Output the [X, Y] coordinate of the center of the cell containing the given text.  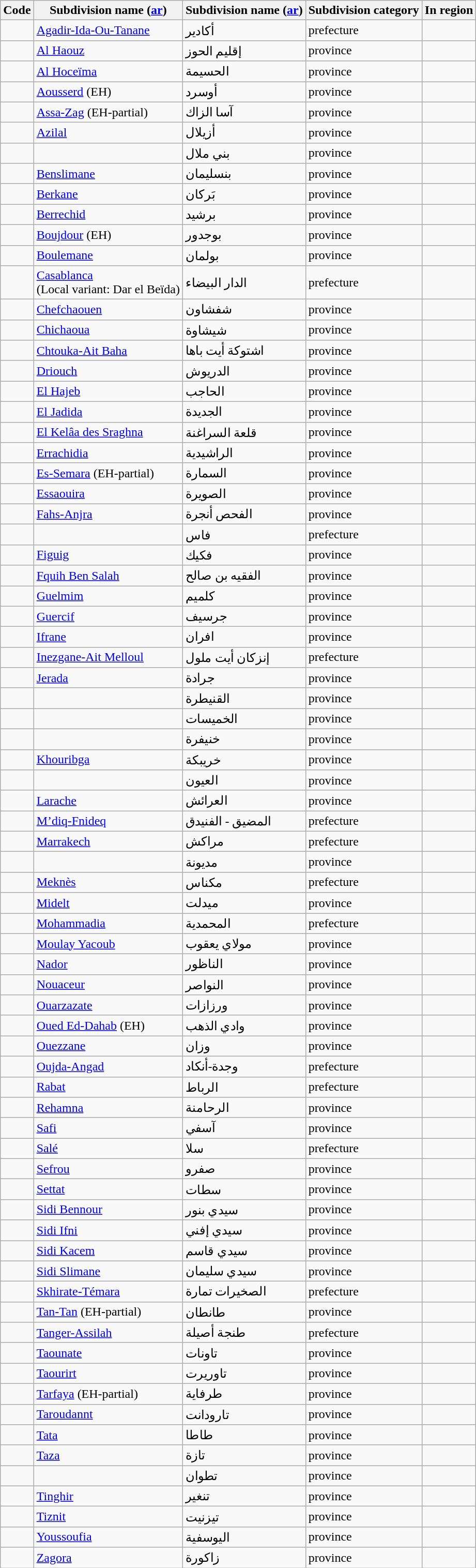
الدريوش [244, 371]
إقليم الحوز [244, 51]
اشتوكة أيت باها [244, 351]
Berrechid [108, 215]
Figuig [108, 555]
إنزكان أيت ملول [244, 657]
Essaouira [108, 494]
Es-Semara (EH-partial) [108, 473]
طرفاية [244, 1394]
Nouaceur [108, 985]
المضيق - الفنيدق [244, 821]
القنيطرة [244, 698]
الرحامنة [244, 1108]
تنغير [244, 1496]
مديونة [244, 862]
Nador [108, 964]
Taounate [108, 1353]
Tarfaya (EH-partial) [108, 1394]
Rehamna [108, 1108]
El Hajeb [108, 391]
Fahs-Anjra [108, 514]
Jerada [108, 678]
Sidi Ifni [108, 1230]
Larache [108, 801]
تازة [244, 1455]
فاس [244, 535]
Subdivision category [364, 10]
Sidi Bennour [108, 1210]
Ifrane [108, 637]
Driouch [108, 371]
Oued Ed-Dahab (EH) [108, 1026]
قلعة السراغنة [244, 432]
أزيلال [244, 133]
سلا [244, 1149]
Safi [108, 1128]
Boulemane [108, 255]
Guelmim [108, 596]
Sidi Kacem [108, 1250]
Chichaoua [108, 330]
افران [244, 637]
الرباط [244, 1087]
Casablanca(Local variant: Dar el Beïda) [108, 282]
جرادة [244, 678]
تاوريرت [244, 1374]
Settat [108, 1189]
تطوان [244, 1476]
الخميسات [244, 719]
الراشيدية [244, 453]
Errachidia [108, 453]
وجدة-أنكاد [244, 1066]
In region [449, 10]
مراكش [244, 841]
Zagora [108, 1558]
Inezgane-Ait Melloul [108, 657]
Sefrou [108, 1169]
بنسليمان [244, 174]
الفحص أنجرة [244, 514]
Assa-Zag (EH-partial) [108, 112]
سيدي بنور [244, 1210]
Sidi Slimane [108, 1271]
المحمدية [244, 924]
الدار البيضاء [244, 282]
برشيد [244, 215]
الجديدة [244, 412]
تارودانت [244, 1414]
كلميم [244, 596]
Youssoufia [108, 1537]
بولمان [244, 255]
Fquih Ben Salah [108, 576]
Rabat [108, 1087]
أوسرد [244, 92]
Guercif [108, 616]
Tiznit [108, 1517]
Tanger-Assilah [108, 1333]
سطات [244, 1189]
Oujda-Angad [108, 1066]
El Kelâa des Sraghna [108, 432]
خنيفرة [244, 739]
Marrakech [108, 841]
زاكورة [244, 1558]
Meknès [108, 882]
وادي الذهب [244, 1026]
Boujdour (EH) [108, 235]
اليوسفية [244, 1537]
Aousserd (EH) [108, 92]
خريبكة [244, 760]
طاطا [244, 1435]
Moulay Yacoub [108, 944]
سيدي إفني [244, 1230]
تاونات [244, 1353]
Chtouka-Ait Baha [108, 351]
الصويرة [244, 494]
Tan-Tan (EH-partial) [108, 1312]
Midelt [108, 903]
وزان [244, 1046]
Agadir-Ida-Ou-Tanane [108, 31]
العيون [244, 780]
Ouarzazate [108, 1005]
الصخيرات تمارة [244, 1292]
El Jadida [108, 412]
Ouezzane [108, 1046]
السمارة [244, 473]
أكادير [244, 31]
الحاجب [244, 391]
بوجدور [244, 235]
Azilal [108, 133]
Mohammadia [108, 924]
سيدي سليمان [244, 1271]
Salé [108, 1149]
الفقيه بن صالح [244, 576]
طانطان [244, 1312]
الناظور [244, 964]
طنجة أصيلة [244, 1333]
Taourirt [108, 1374]
فكيك [244, 555]
النواصر [244, 985]
جرسيف [244, 616]
Al Hoceïma [108, 71]
Berkane [108, 194]
سيدي قاسم [244, 1250]
بَركان [244, 194]
الحسيمة [244, 71]
Benslimane [108, 174]
Taza [108, 1455]
Tata [108, 1435]
العرائش [244, 801]
تيزنيت [244, 1517]
مكناس [244, 882]
M’diq-Fnideq [108, 821]
Al Haouz [108, 51]
بني ملال [244, 153]
Tinghir [108, 1496]
شيشاوة [244, 330]
صفرو [244, 1169]
شفشاون [244, 310]
آسا الزاك [244, 112]
آسفي [244, 1128]
ميدلت [244, 903]
Chefchaouen [108, 310]
Taroudannt [108, 1414]
Skhirate-Témara [108, 1292]
ورزازات [244, 1005]
Code [17, 10]
Khouribga [108, 760]
مولاي يعقوب [244, 944]
